Return [X, Y] of the center of cell containing provided text 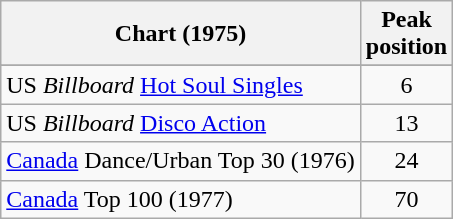
Peakposition [406, 34]
13 [406, 123]
US Billboard Hot Soul Singles [181, 85]
24 [406, 161]
70 [406, 199]
Canada Dance/Urban Top 30 (1976) [181, 161]
Canada Top 100 (1977) [181, 199]
US Billboard Disco Action [181, 123]
Chart (1975) [181, 34]
6 [406, 85]
